Determine the (x, y) coordinate at the center of the cell enclosing the given text.  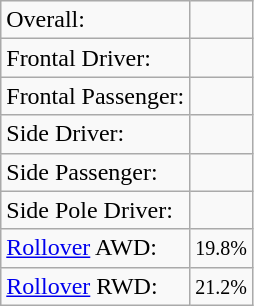
21.2% (222, 286)
Rollover RWD: (96, 286)
Side Driver: (96, 134)
Frontal Passenger: (96, 96)
Frontal Driver: (96, 58)
Side Pole Driver: (96, 210)
19.8% (222, 248)
Rollover AWD: (96, 248)
Side Passenger: (96, 172)
Overall: (96, 20)
